Find where the given text appears and provide that cell's center as (X, Y) coordinate. 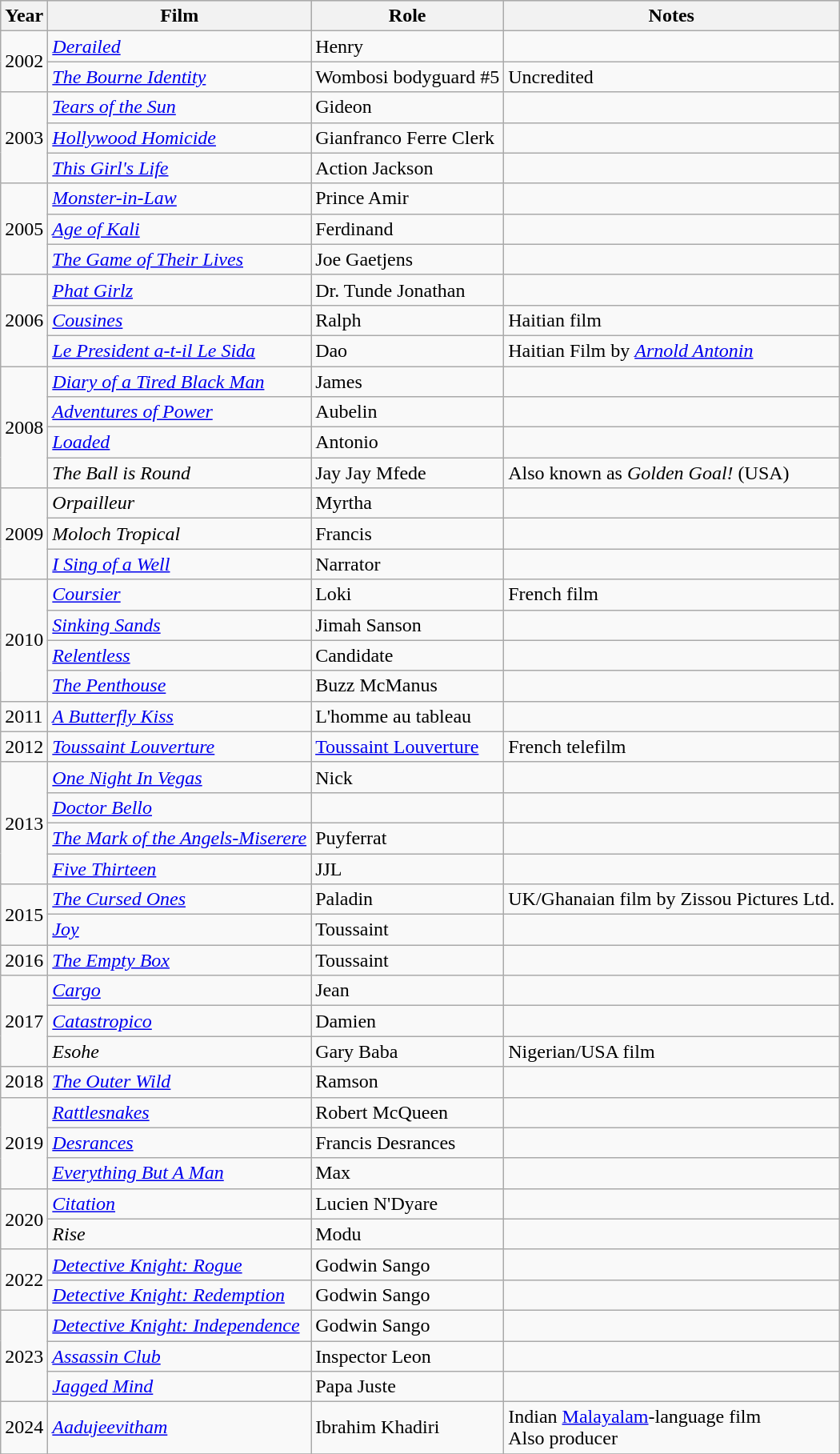
The Mark of the Angels-Miserere (179, 838)
Sinking Sands (179, 625)
2022 (24, 1280)
UK/Ghanaian film by Zissou Pictures Ltd. (672, 899)
Rattlesnakes (179, 1112)
Candidate (408, 655)
Narrator (408, 564)
Ferdinand (408, 229)
The Outer Wild (179, 1082)
Notes (672, 16)
Jay Jay Mfede (408, 473)
Action Jackson (408, 168)
Doctor Bello (179, 807)
2009 (24, 534)
Relentless (179, 655)
Monster-in-Law (179, 198)
2011 (24, 716)
Adventures of Power (179, 412)
Rise (179, 1234)
James (408, 382)
This Girl's Life (179, 168)
The Penthouse (179, 686)
The Cursed Ones (179, 899)
2005 (24, 229)
The Bourne Identity (179, 77)
2010 (24, 640)
One Night In Vegas (179, 777)
Aadujeevitham (179, 1428)
2017 (24, 1021)
Paladin (408, 899)
I Sing of a Well (179, 564)
The Ball is Round (179, 473)
Jean (408, 991)
Age of Kali (179, 229)
Gary Baba (408, 1051)
Derailed (179, 46)
Modu (408, 1234)
Le President a-t-il Le Sida (179, 350)
Inspector Leon (408, 1356)
2016 (24, 960)
Myrtha (408, 503)
Aubelin (408, 412)
Desrances (179, 1143)
2003 (24, 138)
Cousines (179, 320)
Papa Juste (408, 1387)
Film (179, 16)
Jagged Mind (179, 1387)
The Game of Their Lives (179, 259)
2012 (24, 747)
French film (672, 595)
Nick (408, 777)
Henry (408, 46)
Francis (408, 534)
Indian Malayalam-language filmAlso producer (672, 1428)
Haitian Film by Arnold Antonin (672, 350)
Puyferrat (408, 838)
2015 (24, 915)
Joy (179, 930)
A Butterfly Kiss (179, 716)
Damien (408, 1021)
Wombosi bodyguard #5 (408, 77)
Detective Knight: Rogue (179, 1264)
JJL (408, 868)
Joe Gaetjens (408, 259)
Coursier (179, 595)
Nigerian/USA film (672, 1051)
Tears of the Sun (179, 107)
Ralph (408, 320)
Ramson (408, 1082)
Role (408, 16)
Citation (179, 1204)
Detective Knight: Independence (179, 1325)
Gideon (408, 107)
Ibrahim Khadiri (408, 1428)
L'homme au tableau (408, 716)
Loaded (179, 443)
Antonio (408, 443)
2006 (24, 320)
Dr. Tunde Jonathan (408, 290)
Esohe (179, 1051)
Uncredited (672, 77)
Orpailleur (179, 503)
Five Thirteen (179, 868)
Assassin Club (179, 1356)
Hollywood Homicide (179, 138)
Buzz McManus (408, 686)
Year (24, 16)
Robert McQueen (408, 1112)
Everything But A Man (179, 1173)
2002 (24, 62)
Detective Knight: Redemption (179, 1295)
Haitian film (672, 320)
2019 (24, 1143)
Moloch Tropical (179, 534)
Dao (408, 350)
Jimah Sanson (408, 625)
Phat Girlz (179, 290)
Francis Desrances (408, 1143)
2013 (24, 823)
2023 (24, 1356)
The Empty Box (179, 960)
Diary of a Tired Black Man (179, 382)
Gianfranco Ferre Clerk (408, 138)
Lucien N'Dyare (408, 1204)
Prince Amir (408, 198)
2024 (24, 1428)
Cargo (179, 991)
Loki (408, 595)
Max (408, 1173)
Catastropico (179, 1021)
2008 (24, 427)
French telefilm (672, 747)
Also known as Golden Goal! (USA) (672, 473)
2018 (24, 1082)
2020 (24, 1219)
